Pinpoint the cell where the given text exists, returning its [x, y] midpoint coordinate. 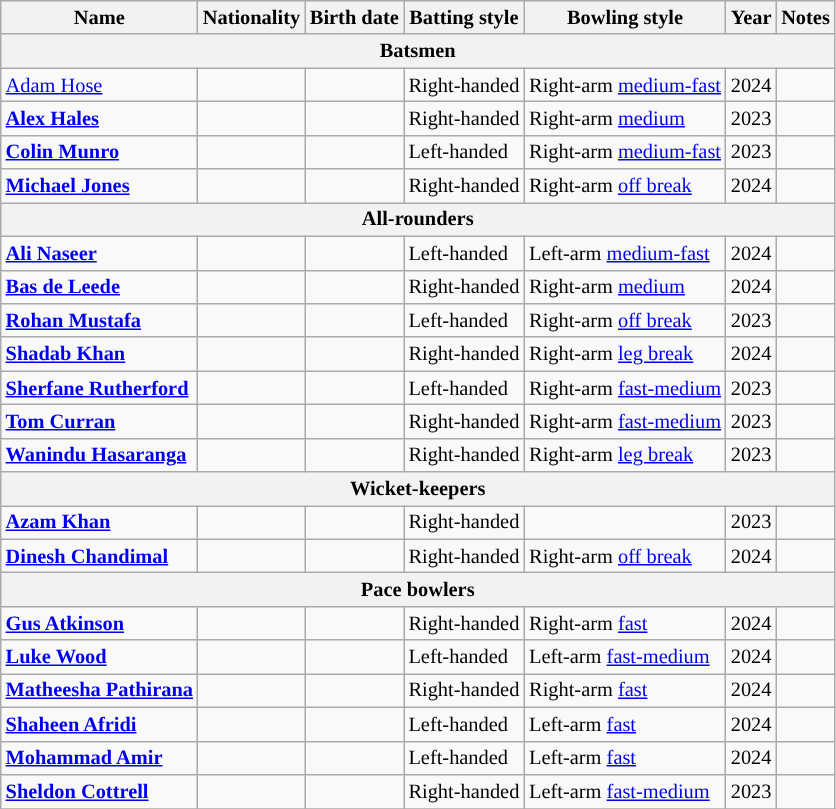
Year [751, 17]
Gus Atkinson [100, 623]
Wanindu Hasaranga [100, 455]
Shadab Khan [100, 354]
Batting style [464, 17]
Azam Khan [100, 522]
Ali Naseer [100, 253]
Colin Munro [100, 152]
Mohammad Amir [100, 758]
Birth date [354, 17]
Sherfane Rutherford [100, 388]
Nationality [252, 17]
All-rounders [418, 219]
Pace bowlers [418, 589]
Matheesha Pathirana [100, 690]
Batsmen [418, 51]
Name [100, 17]
Left-arm medium-fast [625, 253]
Sheldon Cottrell [100, 791]
Dinesh Chandimal [100, 556]
Bas de Leede [100, 287]
Wicket-keepers [418, 489]
Alex Hales [100, 118]
Luke Wood [100, 657]
Shaheen Afridi [100, 724]
Tom Curran [100, 421]
Rohan Mustafa [100, 320]
Adam Hose [100, 85]
Notes [805, 17]
Bowling style [625, 17]
Michael Jones [100, 186]
